Output the [x, y] coordinate of the center of the cell containing the given text.  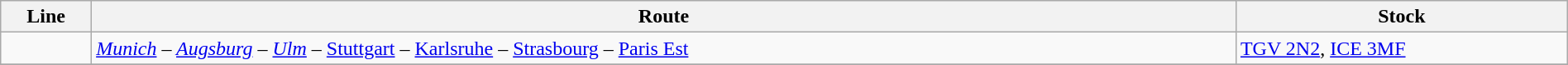
TGV 2N2, ICE 3MF [1401, 48]
Munich – Augsburg – Ulm – Stuttgart – Karlsruhe – Strasbourg – Paris Est [664, 48]
Route [664, 17]
Stock [1401, 17]
Line [46, 17]
